From the cell containing the given text, extract its center point as (X, Y) coordinate. 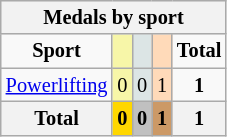
Medals by sport (114, 17)
Sport (57, 51)
Powerlifting (57, 85)
